Pinpoint the cell where the given text exists, returning its (X, Y) midpoint coordinate. 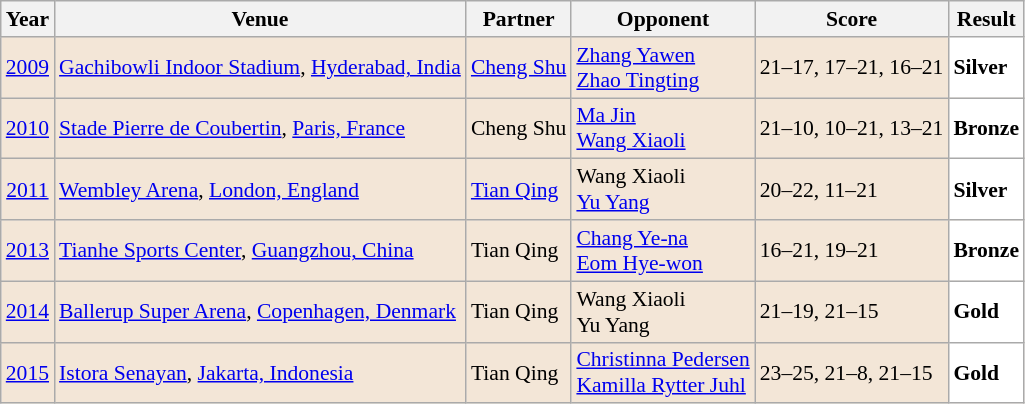
23–25, 21–8, 21–15 (852, 372)
2009 (28, 68)
Opponent (662, 19)
Istora Senayan, Jakarta, Indonesia (260, 372)
Stade Pierre de Coubertin, Paris, France (260, 128)
Christinna Pedersen Kamilla Rytter Juhl (662, 372)
21–17, 17–21, 16–21 (852, 68)
Wembley Arena, London, England (260, 190)
Venue (260, 19)
Score (852, 19)
Result (986, 19)
2010 (28, 128)
2011 (28, 190)
21–10, 10–21, 13–21 (852, 128)
2014 (28, 312)
21–19, 21–15 (852, 312)
2013 (28, 250)
Zhang Yawen Zhao Tingting (662, 68)
Year (28, 19)
20–22, 11–21 (852, 190)
Gachibowli Indoor Stadium, Hyderabad, India (260, 68)
16–21, 19–21 (852, 250)
Ma Jin Wang Xiaoli (662, 128)
Tianhe Sports Center, Guangzhou, China (260, 250)
Ballerup Super Arena, Copenhagen, Denmark (260, 312)
Chang Ye-na Eom Hye-won (662, 250)
Partner (518, 19)
2015 (28, 372)
